Locate the cell with the specified text and output its (x, y) center coordinate. 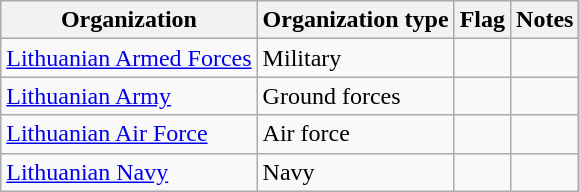
Organization (129, 20)
Ground forces (356, 96)
Lithuanian Army (129, 96)
Lithuanian Air Force (129, 134)
Air force (356, 134)
Flag (482, 20)
Lithuanian Armed Forces (129, 58)
Lithuanian Navy (129, 172)
Navy (356, 172)
Notes (545, 20)
Organization type (356, 20)
Military (356, 58)
